Determine the [x, y] coordinate at the center of the cell enclosing the given text.  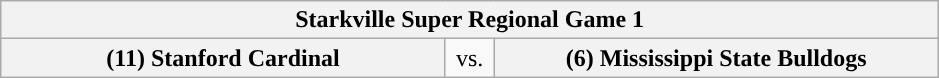
Starkville Super Regional Game 1 [470, 20]
(11) Stanford Cardinal [224, 58]
(6) Mississippi State Bulldogs [716, 58]
vs. [470, 58]
